Extract the (x, y) coordinate from the center of the cell holding the provided text.  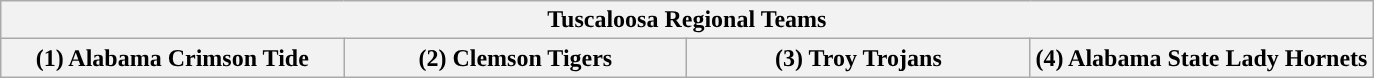
(4) Alabama State Lady Hornets (1202, 58)
(2) Clemson Tigers (516, 58)
Tuscaloosa Regional Teams (687, 20)
(3) Troy Trojans (858, 58)
(1) Alabama Crimson Tide (172, 58)
